Pinpoint the cell where the given text exists, returning its (X, Y) midpoint coordinate. 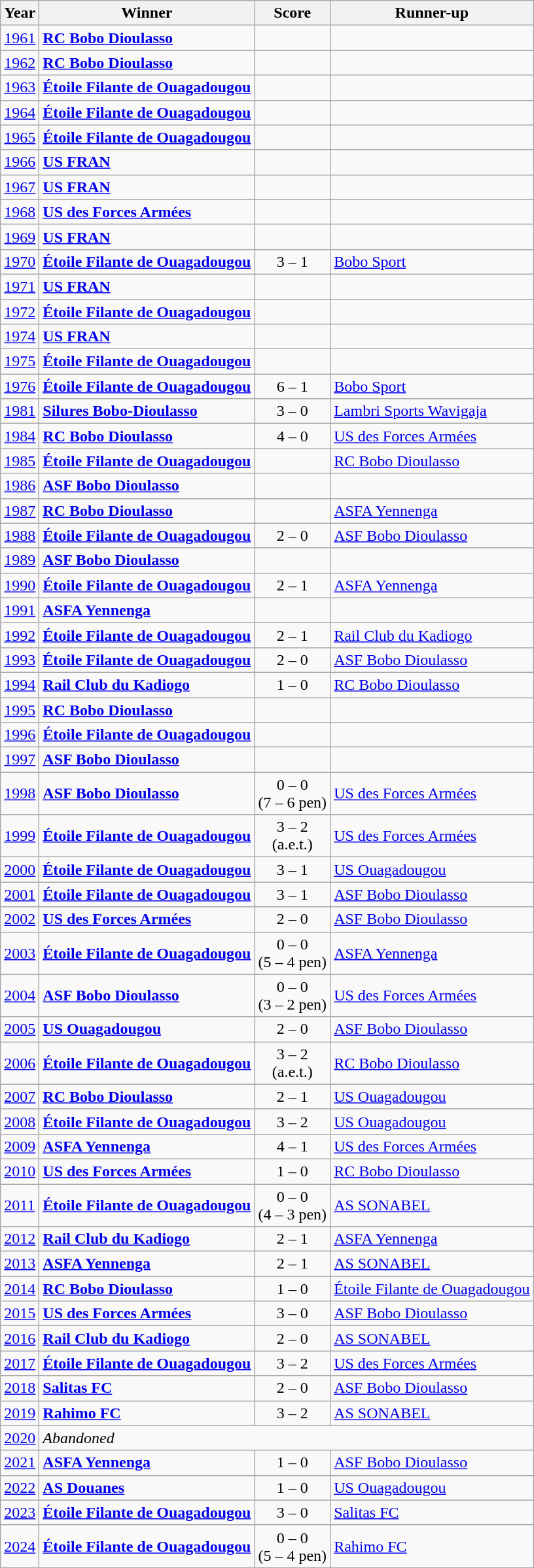
0 – 0 (3 – 2 pen) (293, 995)
2018 (20, 1388)
Score (293, 13)
2015 (20, 1314)
2017 (20, 1363)
1962 (20, 63)
1996 (20, 735)
Lambri Sports Wavigaja (432, 411)
1972 (20, 312)
1995 (20, 709)
2011 (20, 1204)
2000 (20, 870)
2006 (20, 1063)
0 – 0(4 – 3 pen) (293, 1204)
2021 (20, 1463)
1988 (20, 536)
1966 (20, 162)
2010 (20, 1171)
1965 (20, 137)
1975 (20, 362)
Runner-up (432, 13)
1976 (20, 386)
2013 (20, 1264)
1970 (20, 262)
1997 (20, 760)
1969 (20, 237)
1964 (20, 112)
2001 (20, 895)
6 – 1 (293, 386)
1963 (20, 88)
1993 (20, 660)
1974 (20, 337)
2023 (20, 1512)
2024 (20, 1546)
1992 (20, 635)
1991 (20, 610)
1990 (20, 585)
1986 (20, 486)
1967 (20, 187)
2002 (20, 919)
0 – 0(7 – 6 pen) (293, 794)
2009 (20, 1146)
2003 (20, 953)
1961 (20, 38)
1985 (20, 461)
4 – 0 (293, 436)
Abandoned (287, 1438)
1987 (20, 511)
2016 (20, 1338)
Silures Bobo-Dioulasso (147, 411)
1971 (20, 286)
2019 (20, 1413)
4 – 1 (293, 1146)
2022 (20, 1488)
1998 (20, 794)
2012 (20, 1239)
2007 (20, 1097)
1989 (20, 560)
1984 (20, 436)
1999 (20, 836)
1968 (20, 212)
1994 (20, 685)
2014 (20, 1289)
2020 (20, 1438)
Year (20, 13)
AS Douanes (147, 1488)
1981 (20, 411)
Winner (147, 13)
2005 (20, 1029)
2004 (20, 995)
2008 (20, 1121)
